Output the (x, y) coordinate of the center of the cell containing the given text.  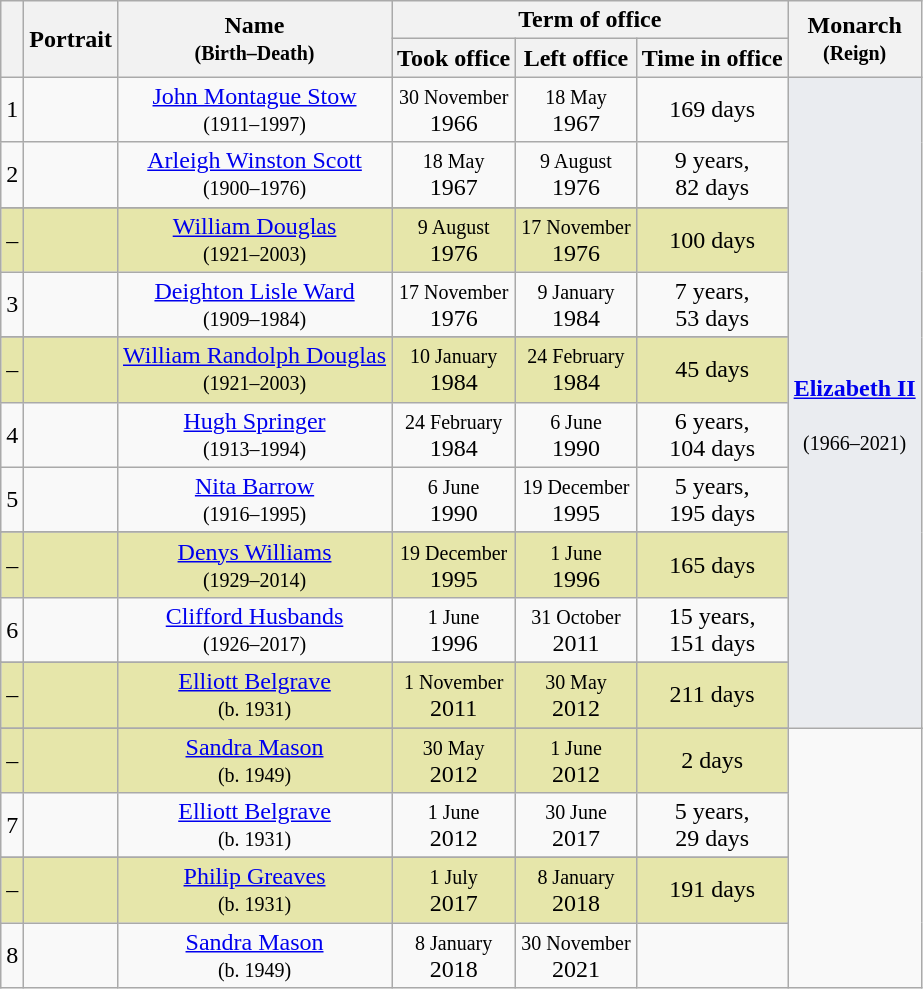
31 October2011 (576, 630)
7 years,53 days (712, 304)
169 days (712, 110)
7 (12, 826)
Portrait (71, 39)
1 November2011 (454, 694)
William Randolph Douglas(1921–2003) (254, 370)
30 June2017 (576, 826)
10 January1984 (454, 370)
5 years,195 days (712, 500)
9 January1984 (576, 304)
15 years,151 days (712, 630)
2 (12, 174)
191 days (712, 890)
45 days (712, 370)
Denys Williams(1929–2014) (254, 564)
Took office (454, 58)
William Douglas(1921–2003) (254, 240)
4 (12, 434)
Philip Greaves(b. 1931) (254, 890)
6 (12, 630)
1 July2017 (454, 890)
5 (12, 500)
Hugh Springer(1913–1994) (254, 434)
Clifford Husbands(1926–2017) (254, 630)
165 days (712, 564)
2 days (712, 760)
1 (12, 110)
John Montague Stow(1911–1997) (254, 110)
211 days (712, 694)
6 years,104 days (712, 434)
9 years,82 days (712, 174)
Arleigh Winston Scott(1900–1976) (254, 174)
Name(Birth–Death) (254, 39)
Time in office (712, 58)
Term of office (590, 20)
Monarch(Reign) (854, 39)
5 years,29 days (712, 826)
8 (12, 956)
3 (12, 304)
Left office (576, 58)
100 days (712, 240)
30 November2021 (576, 956)
Nita Barrow(1916–1995) (254, 500)
30 November1966 (454, 110)
Deighton Lisle Ward(1909–1984) (254, 304)
Elizabeth II(1966–2021) (854, 402)
